Return [x, y] of the center of cell containing provided text 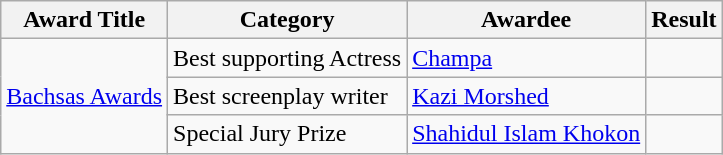
Kazi Morshed [526, 96]
Result [684, 20]
Award Title [84, 20]
Champa [526, 58]
Category [288, 20]
Shahidul Islam Khokon [526, 134]
Awardee [526, 20]
Best screenplay writer [288, 96]
Bachsas Awards [84, 96]
Special Jury Prize [288, 134]
Best supporting Actress [288, 58]
